Return the [x, y] coordinate for the center point of the cell that contains the specified text.  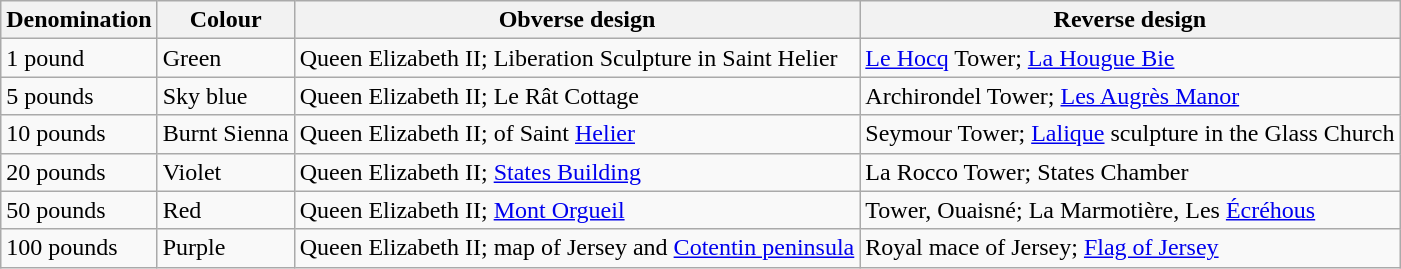
Royal mace of Jersey; Flag of Jersey [1130, 248]
Le Hocq Tower; La Hougue Bie [1130, 58]
Obverse design [577, 20]
Denomination [79, 20]
Burnt Sienna [226, 134]
La Rocco Tower; States Chamber [1130, 172]
Queen Elizabeth II; Liberation Sculpture in Saint Helier [577, 58]
Reverse design [1130, 20]
Queen Elizabeth II; Le Rât Cottage [577, 96]
5 pounds [79, 96]
Queen Elizabeth II; map of Jersey and Cotentin peninsula [577, 248]
10 pounds [79, 134]
Red [226, 210]
Tower, Ouaisné; La Marmotière, Les Écréhous [1130, 210]
Archirondel Tower; Les Augrès Manor [1130, 96]
Green [226, 58]
Queen Elizabeth II; Mont Orgueil [577, 210]
Purple [226, 248]
20 pounds [79, 172]
100 pounds [79, 248]
Sky blue [226, 96]
Queen Elizabeth II; States Building [577, 172]
Colour [226, 20]
Queen Elizabeth II; of Saint Helier [577, 134]
1 pound [79, 58]
Violet [226, 172]
50 pounds [79, 210]
Seymour Tower; Lalique sculpture in the Glass Church [1130, 134]
